Provide the (X, Y) coordinate of the cell's center where the given text is located.  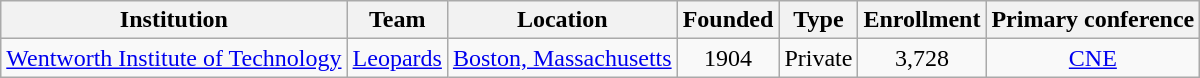
CNE (1093, 58)
Private (818, 58)
3,728 (922, 58)
Boston, Massachusetts (562, 58)
Type (818, 20)
Primary conference (1093, 20)
Leopards (397, 58)
Founded (728, 20)
Institution (174, 20)
1904 (728, 58)
Location (562, 20)
Team (397, 20)
Enrollment (922, 20)
Wentworth Institute of Technology (174, 58)
